For the text-containing cell, return its midpoint in [x, y] coordinate format. 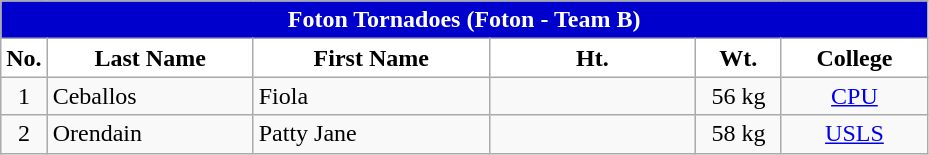
Foton Tornadoes (Foton - Team B) [464, 20]
2 [24, 134]
No. [24, 58]
1 [24, 96]
CPU [854, 96]
College [854, 58]
Ht. [592, 58]
Patty Jane [371, 134]
Last Name [150, 58]
58 kg [738, 134]
56 kg [738, 96]
First Name [371, 58]
Wt. [738, 58]
Fiola [371, 96]
USLS [854, 134]
Ceballos [150, 96]
Orendain [150, 134]
